Return the [x, y] coordinate for the center point of the cell that contains the specified text.  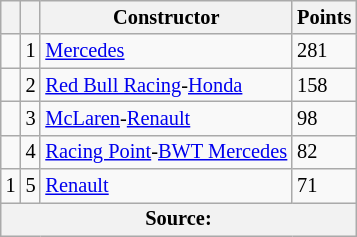
Points [324, 17]
71 [324, 186]
4 [31, 152]
281 [324, 51]
98 [324, 118]
McLaren-Renault [166, 118]
Renault [166, 186]
Mercedes [166, 51]
2 [31, 85]
82 [324, 152]
Constructor [166, 17]
Red Bull Racing-Honda [166, 85]
3 [31, 118]
Source: [178, 219]
Racing Point-BWT Mercedes [166, 152]
5 [31, 186]
158 [324, 85]
